Locate the cell with the specified text and output its [X, Y] center coordinate. 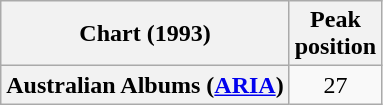
Peakposition [335, 34]
Australian Albums (ARIA) [145, 85]
27 [335, 85]
Chart (1993) [145, 34]
